For the text-containing cell, return its midpoint in (X, Y) coordinate format. 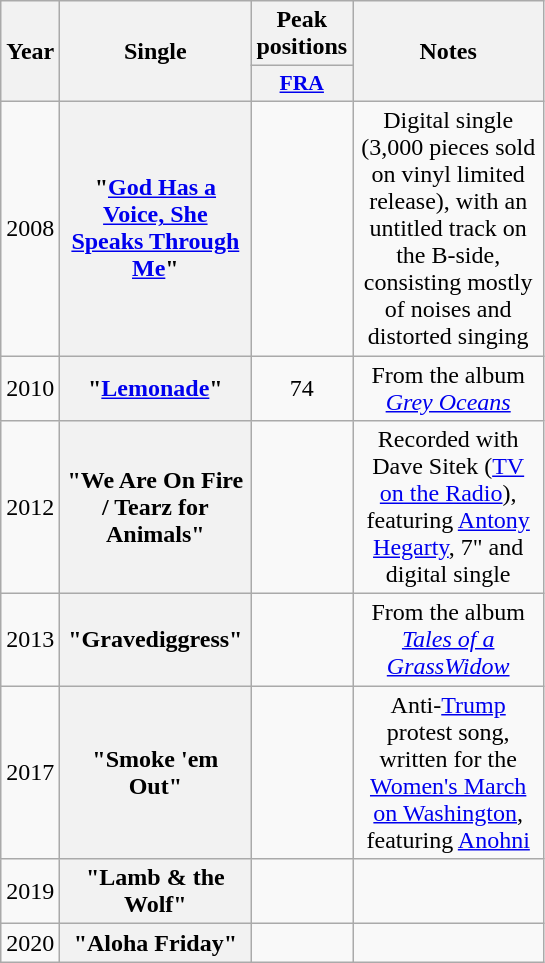
Digital single (3,000 pieces sold on vinyl limited release), with an untitled track on the B-side, consisting mostly of noises and distorted singing (448, 228)
"We Are On Fire / Tearz for Animals" (156, 508)
"God Has a Voice, She Speaks Through Me" (156, 228)
2010 (30, 388)
2008 (30, 228)
FRA (302, 84)
2013 (30, 640)
"Gravediggress" (156, 640)
"Lemonade" (156, 388)
Single (156, 52)
2017 (30, 772)
Anti-Trump protest song, written for the Women's March on Washington, featuring Anohni (448, 772)
From the album Tales of a GrassWidow (448, 640)
"Smoke 'em Out" (156, 772)
Recorded with Dave Sitek (TV on the Radio), featuring Antony Hegarty, 7" and digital single (448, 508)
74 (302, 388)
"Aloha Friday" (156, 943)
Peak positions (302, 34)
From the album Grey Oceans (448, 388)
2020 (30, 943)
2012 (30, 508)
2019 (30, 892)
Notes (448, 52)
Year (30, 52)
"Lamb & the Wolf" (156, 892)
